Output the [X, Y] coordinate of the center of the cell containing the given text.  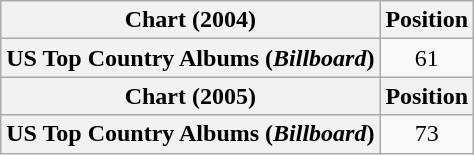
73 [427, 134]
Chart (2005) [190, 96]
Chart (2004) [190, 20]
61 [427, 58]
